Output the [X, Y] coordinate of the center of the cell containing the given text.  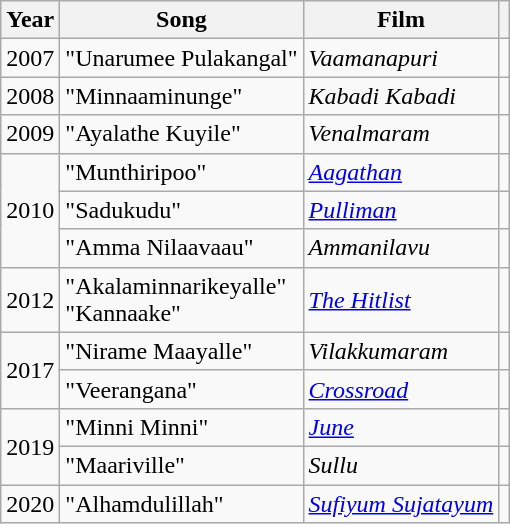
2020 [30, 503]
2017 [30, 370]
"Unarumee Pulakangal" [182, 58]
2007 [30, 58]
"Minni Minni" [182, 427]
Kabadi Kabadi [401, 96]
Crossroad [401, 389]
Vaamanapuri [401, 58]
Sullu [401, 465]
"Sadukudu" [182, 210]
"Munthiripoo" [182, 172]
Year [30, 20]
2012 [30, 300]
"Amma Nilaavaau" [182, 248]
Venalmaram [401, 134]
Sufiyum Sujatayum [401, 503]
"Akalaminnarikeyalle""Kannaake" [182, 300]
"Alhamdulillah" [182, 503]
The Hitlist [401, 300]
"Maariville" [182, 465]
Song [182, 20]
2008 [30, 96]
2010 [30, 210]
Aagathan [401, 172]
"Veerangana" [182, 389]
"Minnaaminunge" [182, 96]
Pulliman [401, 210]
2009 [30, 134]
Ammanilavu [401, 248]
"Nirame Maayalle" [182, 351]
"Ayalathe Kuyile" [182, 134]
2019 [30, 446]
June [401, 427]
Vilakkumaram [401, 351]
Film [401, 20]
